Return (x, y) of the center of cell containing provided text 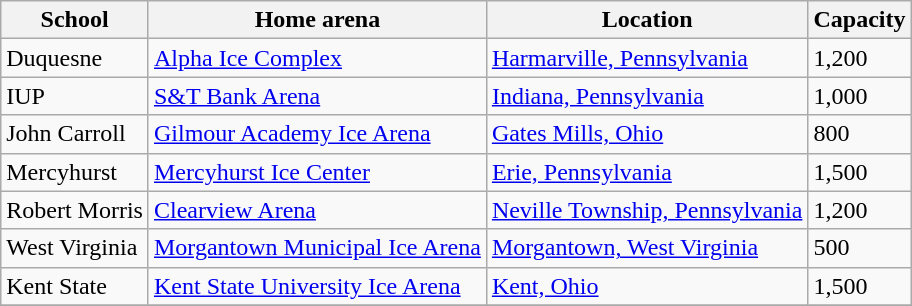
1,000 (860, 96)
Gilmour Academy Ice Arena (317, 134)
Erie, Pennsylvania (647, 172)
800 (860, 134)
Morgantown Municipal Ice Arena (317, 248)
Neville Township, Pennsylvania (647, 210)
School (75, 20)
West Virginia (75, 248)
Duquesne (75, 58)
John Carroll (75, 134)
Kent, Ohio (647, 286)
Harmarville, Pennsylvania (647, 58)
Gates Mills, Ohio (647, 134)
Location (647, 20)
Home arena (317, 20)
Alpha Ice Complex (317, 58)
Kent State University Ice Arena (317, 286)
500 (860, 248)
Kent State (75, 286)
Mercyhurst (75, 172)
Clearview Arena (317, 210)
Morgantown, West Virginia (647, 248)
Indiana, Pennsylvania (647, 96)
IUP (75, 96)
S&T Bank Arena (317, 96)
Robert Morris (75, 210)
Mercyhurst Ice Center (317, 172)
Capacity (860, 20)
